Scan for the cell matching the given text and deliver its [X, Y] coordinate at center. 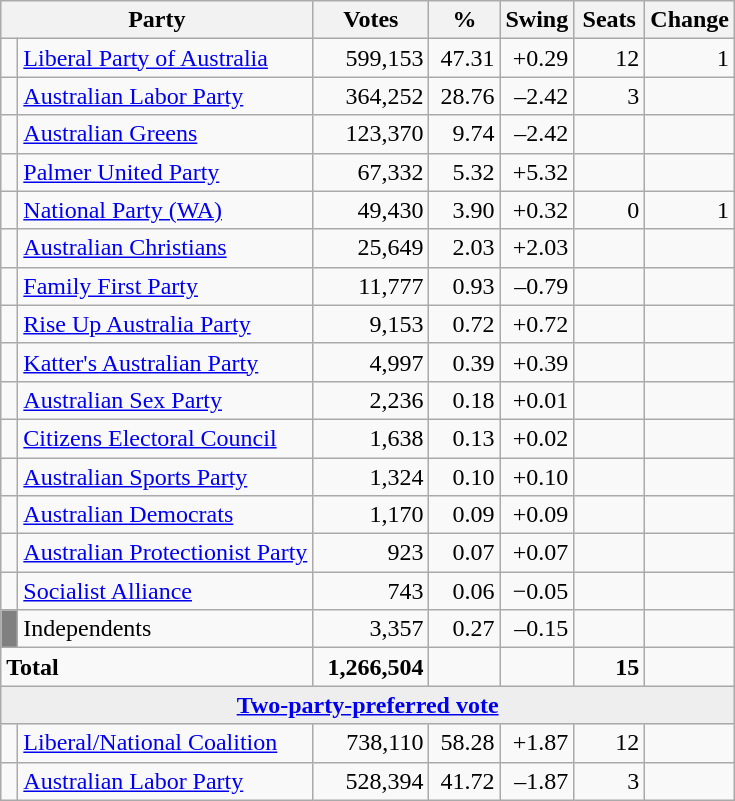
123,370 [371, 134]
+0.29 [537, 58]
Palmer United Party [166, 172]
2,236 [371, 400]
+0.07 [537, 553]
58.28 [464, 743]
National Party (WA) [166, 210]
15 [610, 667]
Australian Sex Party [166, 400]
–0.15 [537, 629]
0.06 [464, 591]
+2.03 [537, 248]
9,153 [371, 324]
364,252 [371, 96]
+0.02 [537, 438]
Liberal Party of Australia [166, 58]
+0.32 [537, 210]
743 [371, 591]
−0.05 [537, 591]
Two-party-preferred vote [368, 705]
0.07 [464, 553]
47.31 [464, 58]
Swing [537, 20]
3,357 [371, 629]
–1.87 [537, 781]
Family First Party [166, 286]
0.93 [464, 286]
+0.09 [537, 515]
Liberal/National Coalition [166, 743]
9.74 [464, 134]
Citizens Electoral Council [166, 438]
738,110 [371, 743]
Australian Protectionist Party [166, 553]
Australian Christians [166, 248]
0.09 [464, 515]
Katter's Australian Party [166, 362]
0.27 [464, 629]
2.03 [464, 248]
Australian Democrats [166, 515]
528,394 [371, 781]
28.76 [464, 96]
Total [157, 667]
49,430 [371, 210]
1,266,504 [371, 667]
+0.39 [537, 362]
+1.87 [537, 743]
Socialist Alliance [166, 591]
Votes [371, 20]
0.10 [464, 477]
41.72 [464, 781]
0.39 [464, 362]
1,170 [371, 515]
599,153 [371, 58]
3.90 [464, 210]
Australian Greens [166, 134]
Party [157, 20]
25,649 [371, 248]
0.72 [464, 324]
67,332 [371, 172]
Seats [610, 20]
Australian Sports Party [166, 477]
0.13 [464, 438]
% [464, 20]
0.18 [464, 400]
1,324 [371, 477]
Change [690, 20]
11,777 [371, 286]
Independents [166, 629]
+0.01 [537, 400]
923 [371, 553]
–0.79 [537, 286]
5.32 [464, 172]
1,638 [371, 438]
4,997 [371, 362]
Rise Up Australia Party [166, 324]
+0.10 [537, 477]
+0.72 [537, 324]
+5.32 [537, 172]
0 [610, 210]
